Extract the [X, Y] coordinate from the center of the cell holding the provided text.  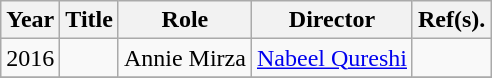
Nabeel Qureshi [332, 58]
Title [90, 20]
Role [184, 20]
Director [332, 20]
Year [30, 20]
2016 [30, 58]
Annie Mirza [184, 58]
Ref(s). [451, 20]
